Detect which cell encompasses the target text, then output its [X, Y] center coordinate. 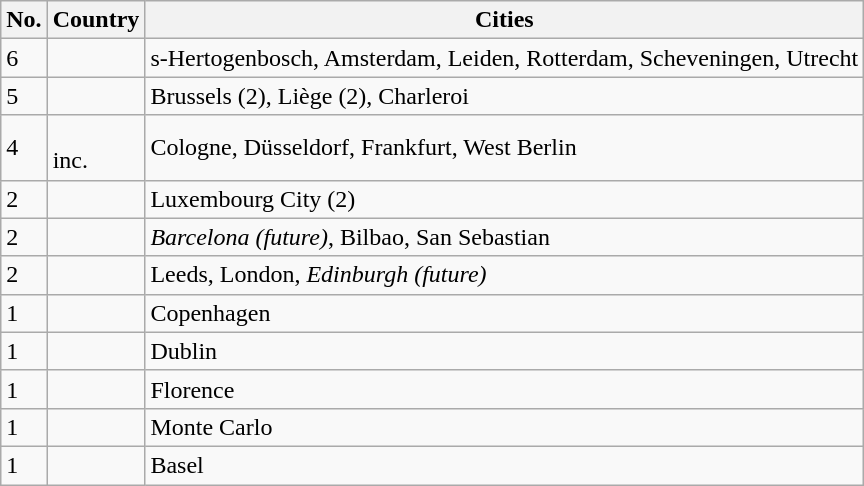
5 [24, 96]
Barcelona (future), Bilbao, San Sebastian [504, 237]
Brussels (2), Liège (2), Charleroi [504, 96]
Cities [504, 20]
6 [24, 58]
Basel [504, 465]
Leeds, London, Edinburgh (future) [504, 275]
Country [96, 20]
Florence [504, 389]
Dublin [504, 351]
s-Hertogenbosch, Amsterdam, Leiden, Rotterdam, Scheveningen, Utrecht [504, 58]
Monte Carlo [504, 427]
Copenhagen [504, 313]
Luxembourg City (2) [504, 199]
Cologne, Düsseldorf, Frankfurt, West Berlin [504, 148]
4 [24, 148]
inc. [96, 148]
No. [24, 20]
